Search for the cell housing the specified text and yield its [x, y] center coordinate. 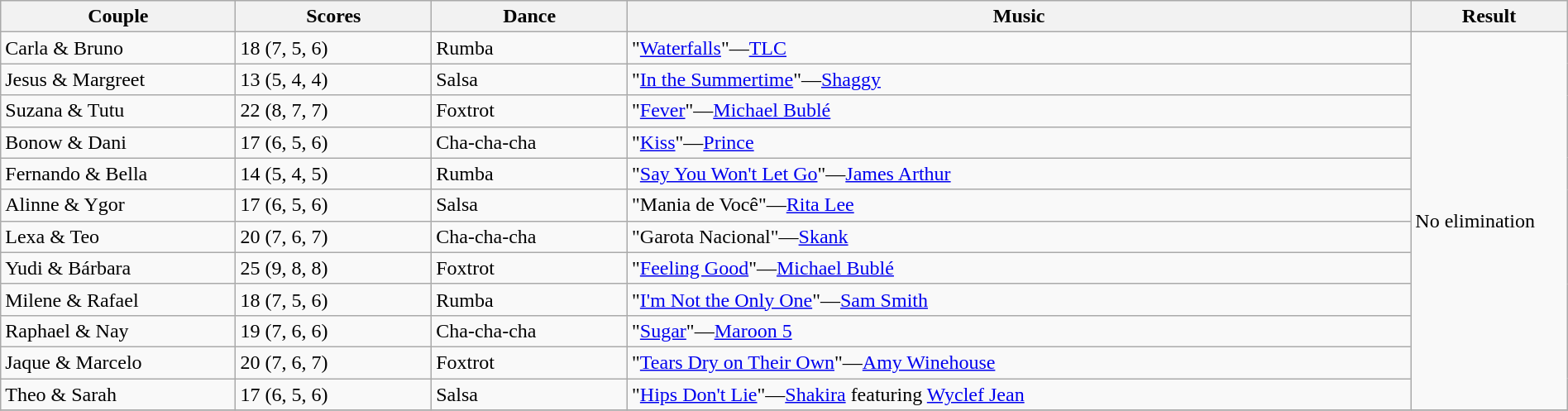
13 (5, 4, 4) [334, 79]
Carla & Bruno [118, 48]
"Kiss"—Prince [1019, 142]
Bonow & Dani [118, 142]
"Sugar"—Maroon 5 [1019, 331]
19 (7, 6, 6) [334, 331]
"Say You Won't Let Go"—James Arthur [1019, 174]
"I'm Not the Only One"—Sam Smith [1019, 299]
Yudi & Bárbara [118, 268]
Dance [529, 17]
Milene & Rafael [118, 299]
No elimination [1489, 222]
Result [1489, 17]
Couple [118, 17]
"Hips Don't Lie"—Shakira featuring Wyclef Jean [1019, 394]
Theo & Sarah [118, 394]
"Mania de Você"—Rita Lee [1019, 205]
"Waterfalls"—TLC [1019, 48]
Lexa & Teo [118, 237]
"In the Summertime"—Shaggy [1019, 79]
Jaque & Marcelo [118, 362]
25 (9, 8, 8) [334, 268]
"Tears Dry on Their Own"—Amy Winehouse [1019, 362]
"Garota Nacional"—Skank [1019, 237]
Alinne & Ygor [118, 205]
Fernando & Bella [118, 174]
Scores [334, 17]
"Feeling Good"—Michael Bublé [1019, 268]
22 (8, 7, 7) [334, 111]
14 (5, 4, 5) [334, 174]
Jesus & Margreet [118, 79]
"Fever"—Michael Bublé [1019, 111]
Raphael & Nay [118, 331]
Music [1019, 17]
Suzana & Tutu [118, 111]
